Search for the cell housing the specified text and yield its [X, Y] center coordinate. 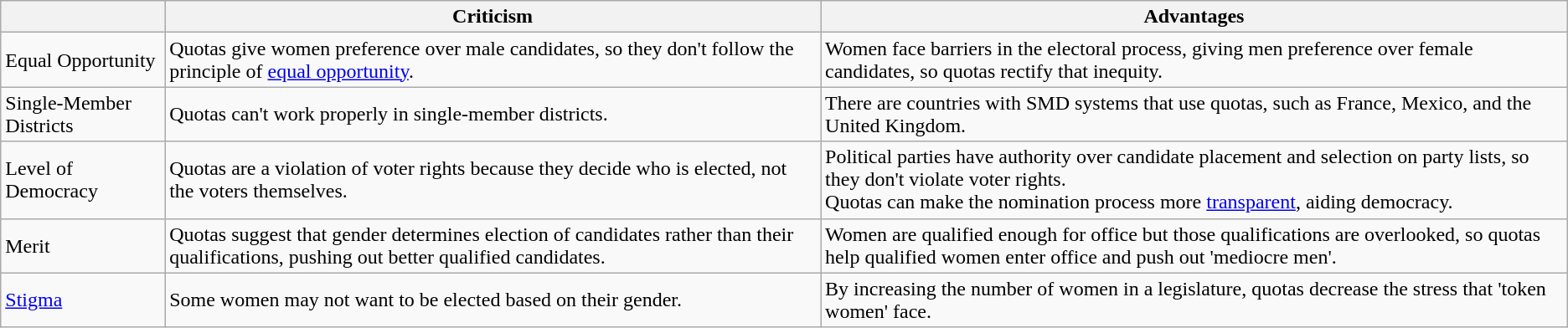
There are countries with SMD systems that use quotas, such as France, Mexico, and the United Kingdom. [1194, 114]
Equal Opportunity [83, 60]
Some women may not want to be elected based on their gender. [493, 300]
Level of Democracy [83, 180]
Advantages [1194, 17]
Criticism [493, 17]
Stigma [83, 300]
Merit [83, 246]
By increasing the number of women in a legislature, quotas decrease the stress that 'token women' face. [1194, 300]
Women face barriers in the electoral process, giving men preference over female candidates, so quotas rectify that inequity. [1194, 60]
Quotas give women preference over male candidates, so they don't follow the principle of equal opportunity. [493, 60]
Single-Member Districts [83, 114]
Quotas are a violation of voter rights because they decide who is elected, not the voters themselves. [493, 180]
Quotas can't work properly in single-member districts. [493, 114]
Quotas suggest that gender determines election of candidates rather than their qualifications, pushing out better qualified candidates. [493, 246]
